Find where the given text appears and provide that cell's center as (x, y) coordinate. 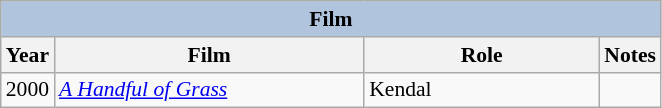
Role (482, 55)
A Handful of Grass (209, 90)
Kendal (482, 90)
Notes (630, 55)
2000 (28, 90)
Year (28, 55)
